Extract the (x, y) coordinate from the center of the cell holding the provided text.  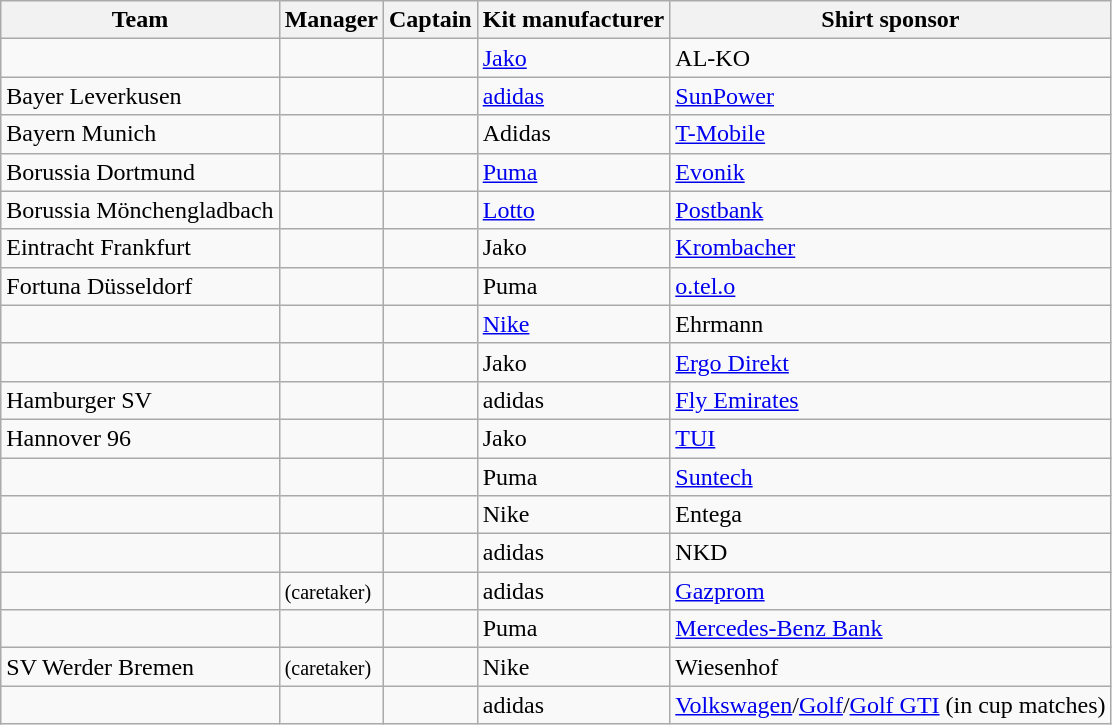
Borussia Dortmund (140, 172)
Ergo Direkt (890, 362)
Hamburger SV (140, 400)
Gazprom (890, 591)
Wiesenhof (890, 667)
Mercedes-Benz Bank (890, 629)
T-Mobile (890, 134)
Bayern Munich (140, 134)
Captain (430, 20)
Suntech (890, 477)
Adidas (574, 134)
Ehrmann (890, 324)
Postbank (890, 210)
Krombacher (890, 248)
Fly Emirates (890, 400)
NKD (890, 553)
Bayer Leverkusen (140, 96)
Lotto (574, 210)
Fortuna Düsseldorf (140, 286)
Borussia Mönchengladbach (140, 210)
Shirt sponsor (890, 20)
Hannover 96 (140, 438)
Kit manufacturer (574, 20)
SV Werder Bremen (140, 667)
TUI (890, 438)
o.tel.o (890, 286)
Team (140, 20)
AL-KO (890, 58)
Evonik (890, 172)
Entega (890, 515)
SunPower (890, 96)
Manager (331, 20)
Eintracht Frankfurt (140, 248)
Volkswagen/Golf/Golf GTI (in cup matches) (890, 705)
